Scan for the cell matching the given text and deliver its [X, Y] coordinate at center. 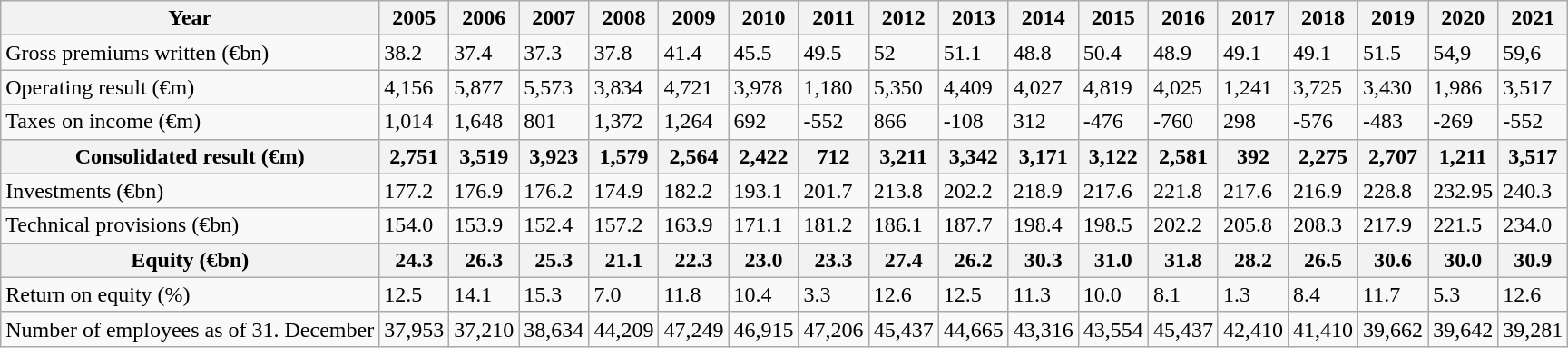
37.3 [554, 53]
11.8 [693, 294]
10.0 [1112, 294]
30.0 [1463, 260]
-760 [1183, 122]
Return on equity (%) [191, 294]
39,281 [1534, 329]
45.5 [764, 53]
2,564 [693, 156]
46,915 [764, 329]
205.8 [1252, 225]
221.8 [1183, 191]
3.3 [833, 294]
-269 [1463, 122]
27.4 [904, 260]
50.4 [1112, 53]
2012 [904, 18]
Year [191, 18]
3,430 [1394, 87]
5,877 [485, 87]
14.1 [485, 294]
2,422 [764, 156]
312 [1044, 122]
1,014 [414, 122]
221.5 [1463, 225]
11.7 [1394, 294]
2013 [973, 18]
217.9 [1394, 225]
47,249 [693, 329]
8.1 [1183, 294]
49.5 [833, 53]
47,206 [833, 329]
37.8 [624, 53]
43,316 [1044, 329]
23.3 [833, 260]
44,665 [973, 329]
3,342 [973, 156]
51.5 [1394, 53]
Equity (€bn) [191, 260]
3,978 [764, 87]
38,634 [554, 329]
Number of employees as of 31. December [191, 329]
4,409 [973, 87]
1,211 [1463, 156]
181.2 [833, 225]
2008 [624, 18]
Investments (€bn) [191, 191]
218.9 [1044, 191]
43,554 [1112, 329]
24.3 [414, 260]
866 [904, 122]
5,350 [904, 87]
153.9 [485, 225]
4,025 [1183, 87]
26.3 [485, 260]
2014 [1044, 18]
1,241 [1252, 87]
52 [904, 53]
2,275 [1323, 156]
3,923 [554, 156]
177.2 [414, 191]
30.3 [1044, 260]
2009 [693, 18]
4,819 [1112, 87]
186.1 [904, 225]
26.2 [973, 260]
28.2 [1252, 260]
712 [833, 156]
48.8 [1044, 53]
1,648 [485, 122]
23.0 [764, 260]
31.8 [1183, 260]
-483 [1394, 122]
3,725 [1323, 87]
48.9 [1183, 53]
39,662 [1394, 329]
31.0 [1112, 260]
4,721 [693, 87]
2021 [1534, 18]
2006 [485, 18]
2,707 [1394, 156]
176.9 [485, 191]
232.95 [1463, 191]
2,581 [1183, 156]
234.0 [1534, 225]
Operating result (€m) [191, 87]
2019 [1394, 18]
Gross premiums written (€bn) [191, 53]
11.3 [1044, 294]
228.8 [1394, 191]
30.9 [1534, 260]
37,210 [485, 329]
5.3 [1463, 294]
22.3 [693, 260]
1,264 [693, 122]
157.2 [624, 225]
2,751 [414, 156]
54,9 [1463, 53]
3,171 [1044, 156]
4,156 [414, 87]
2007 [554, 18]
2005 [414, 18]
-476 [1112, 122]
198.5 [1112, 225]
240.3 [1534, 191]
39,642 [1463, 329]
-108 [973, 122]
171.1 [764, 225]
2020 [1463, 18]
42,410 [1252, 329]
174.9 [624, 191]
10.4 [764, 294]
298 [1252, 122]
152.4 [554, 225]
198.4 [1044, 225]
2010 [764, 18]
208.3 [1323, 225]
3,211 [904, 156]
1,986 [1463, 87]
Technical provisions (€bn) [191, 225]
41,410 [1323, 329]
30.6 [1394, 260]
2015 [1112, 18]
7.0 [624, 294]
4,027 [1044, 87]
5,573 [554, 87]
182.2 [693, 191]
392 [1252, 156]
51.1 [973, 53]
163.9 [693, 225]
44,209 [624, 329]
2017 [1252, 18]
1.3 [1252, 294]
3,834 [624, 87]
2018 [1323, 18]
2011 [833, 18]
176.2 [554, 191]
26.5 [1323, 260]
187.7 [973, 225]
1,372 [624, 122]
193.1 [764, 191]
15.3 [554, 294]
-576 [1323, 122]
1,579 [624, 156]
216.9 [1323, 191]
154.0 [414, 225]
37,953 [414, 329]
21.1 [624, 260]
59,6 [1534, 53]
38.2 [414, 53]
25.3 [554, 260]
41.4 [693, 53]
692 [764, 122]
3,122 [1112, 156]
Taxes on income (€m) [191, 122]
8.4 [1323, 294]
2016 [1183, 18]
201.7 [833, 191]
3,519 [485, 156]
1,180 [833, 87]
Consolidated result (€m) [191, 156]
37.4 [485, 53]
213.8 [904, 191]
801 [554, 122]
